Output the (X, Y) coordinate of the center of the cell containing the given text.  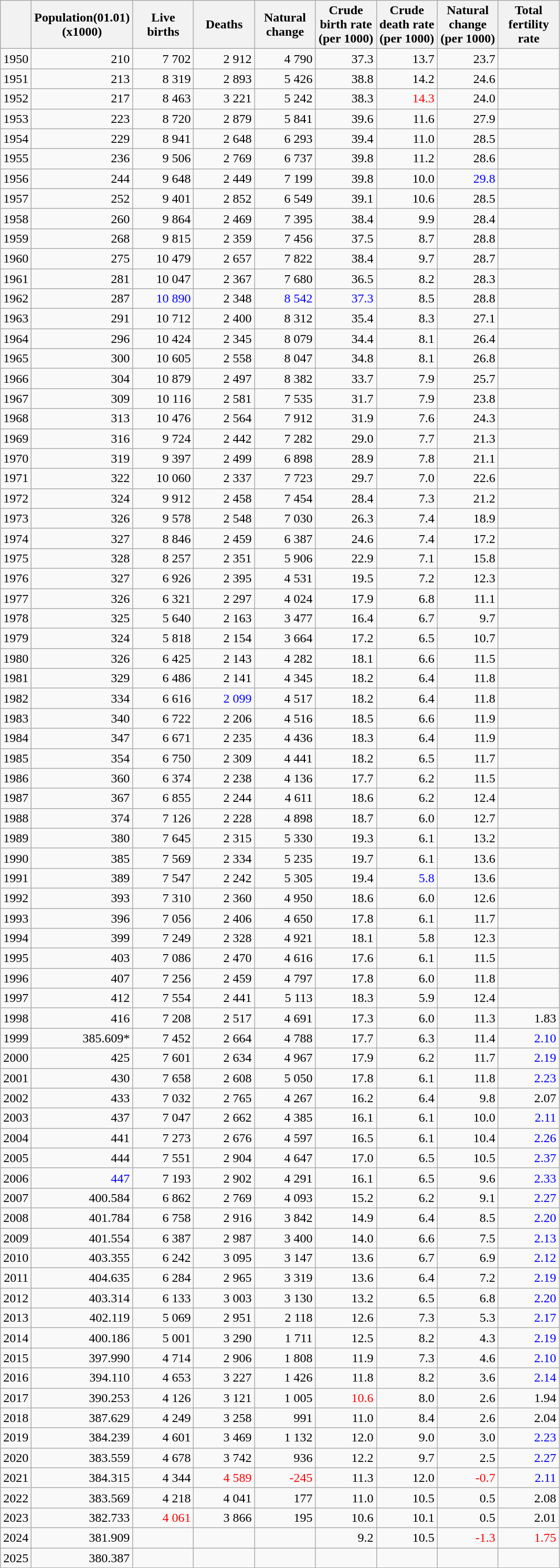
6.3 (407, 1038)
2 470 (224, 958)
291 (82, 319)
4 441 (285, 758)
7 208 (163, 1018)
1957 (16, 198)
2 951 (224, 1318)
11.1 (468, 598)
6 374 (163, 778)
4 967 (285, 1058)
4 136 (285, 778)
3.6 (468, 1378)
2 449 (224, 179)
3 319 (285, 1278)
444 (82, 1158)
39.6 (346, 119)
2 458 (224, 498)
9.1 (468, 1198)
8 382 (285, 379)
4 249 (163, 1418)
2 143 (224, 658)
2014 (16, 1338)
2 395 (224, 578)
6 926 (163, 578)
7 912 (285, 419)
1975 (16, 558)
325 (82, 619)
2 228 (224, 818)
2 608 (224, 1078)
1982 (16, 698)
1991 (16, 878)
13.7 (407, 59)
281 (82, 279)
5 330 (285, 838)
7 454 (285, 498)
2 244 (224, 798)
387.629 (82, 1418)
3 664 (285, 639)
4 267 (285, 1098)
8 720 (163, 119)
1996 (16, 978)
1.75 (529, 1538)
223 (82, 119)
29.8 (468, 179)
10 047 (163, 279)
2 118 (285, 1318)
5 113 (285, 998)
1989 (16, 838)
2 765 (224, 1098)
39.4 (346, 139)
2 238 (224, 778)
3 227 (224, 1378)
33.7 (346, 379)
210 (82, 59)
1952 (16, 99)
2.13 (529, 1238)
1959 (16, 238)
2 297 (224, 598)
404.635 (82, 1278)
29.7 (346, 478)
24.3 (468, 419)
4 282 (285, 658)
4 344 (163, 1478)
2005 (16, 1158)
4 921 (285, 938)
Natural change (per 1000) (468, 25)
28.7 (468, 258)
2 662 (224, 1118)
7 193 (163, 1178)
195 (285, 1518)
27.9 (468, 119)
3 842 (285, 1218)
2016 (16, 1378)
340 (82, 718)
260 (82, 218)
447 (82, 1178)
2 442 (224, 438)
12.5 (346, 1338)
3 121 (224, 1398)
4 898 (285, 818)
4 790 (285, 59)
2 676 (224, 1138)
1980 (16, 658)
10 712 (163, 319)
2 242 (224, 878)
26.3 (346, 518)
2.01 (529, 1518)
9.6 (468, 1178)
2022 (16, 1498)
4 024 (285, 598)
1964 (16, 339)
2013 (16, 1318)
7 310 (163, 898)
2017 (16, 1398)
8 312 (285, 319)
1995 (16, 958)
7 047 (163, 1118)
400.186 (82, 1338)
381.909 (82, 1538)
2.04 (529, 1418)
5 305 (285, 878)
2.37 (529, 1158)
329 (82, 678)
6 486 (163, 678)
2 902 (224, 1178)
7 395 (285, 218)
10 479 (163, 258)
1.94 (529, 1398)
39.1 (346, 198)
Deaths (224, 25)
2001 (16, 1078)
1953 (16, 119)
2 441 (224, 998)
9 815 (163, 238)
25.7 (468, 379)
10 890 (163, 299)
390.253 (82, 1398)
2 334 (224, 858)
4 041 (224, 1498)
385.609* (82, 1038)
9 401 (163, 198)
309 (82, 399)
5 818 (163, 639)
9 912 (163, 498)
11.6 (407, 119)
Total fertility rate (529, 25)
22.9 (346, 558)
9 648 (163, 179)
Crude birth rate (per 1000) (346, 25)
6 133 (163, 1298)
316 (82, 438)
7 554 (163, 998)
1962 (16, 299)
4 061 (163, 1518)
2 348 (224, 299)
3 742 (224, 1458)
3 003 (224, 1298)
430 (82, 1078)
9.2 (346, 1538)
2 359 (224, 238)
3 866 (224, 1518)
2011 (16, 1278)
2 581 (224, 399)
2012 (16, 1298)
394.110 (82, 1378)
17.0 (346, 1158)
2 206 (224, 718)
2008 (16, 1218)
2 337 (224, 478)
2007 (16, 1198)
18.7 (346, 818)
217 (82, 99)
383.559 (82, 1458)
244 (82, 179)
5 235 (285, 858)
10.1 (407, 1518)
1997 (16, 998)
21.1 (468, 458)
1955 (16, 159)
2 904 (224, 1158)
Live births (163, 25)
1.83 (529, 1018)
7 032 (163, 1098)
28.6 (468, 159)
2 916 (224, 1218)
2019 (16, 1438)
4 517 (285, 698)
12.2 (346, 1458)
11.2 (407, 159)
7 273 (163, 1138)
4 385 (285, 1118)
18.5 (346, 718)
1998 (16, 1018)
9 397 (163, 458)
4 601 (163, 1438)
4 647 (285, 1158)
4 093 (285, 1198)
2018 (16, 1418)
2.08 (529, 1498)
16.5 (346, 1138)
36.5 (346, 279)
2024 (16, 1538)
14.0 (346, 1238)
2 400 (224, 319)
2 558 (224, 359)
3 147 (285, 1258)
6 758 (163, 1218)
334 (82, 698)
9 864 (163, 218)
7 249 (163, 938)
7 256 (163, 978)
1993 (16, 918)
7 056 (163, 918)
2 497 (224, 379)
26.4 (468, 339)
2021 (16, 1478)
401.784 (82, 1218)
7 680 (285, 279)
1972 (16, 498)
7 535 (285, 399)
403.355 (82, 1258)
7 551 (163, 1158)
1978 (16, 619)
19.7 (346, 858)
16.2 (346, 1098)
4 678 (163, 1458)
7.8 (407, 458)
1 426 (285, 1378)
6.9 (468, 1258)
396 (82, 918)
4 436 (285, 738)
5 426 (285, 79)
2 360 (224, 898)
10 424 (163, 339)
4 218 (163, 1498)
304 (82, 379)
1969 (16, 438)
9 724 (163, 438)
1979 (16, 639)
6 898 (285, 458)
1950 (16, 59)
7 030 (285, 518)
2 154 (224, 639)
2000 (16, 1058)
402.119 (82, 1318)
1973 (16, 518)
1976 (16, 578)
7 452 (163, 1038)
7.0 (407, 478)
16.4 (346, 619)
4 650 (285, 918)
9 506 (163, 159)
6 750 (163, 758)
6 242 (163, 1258)
2 315 (224, 838)
383.569 (82, 1498)
10 605 (163, 359)
7.7 (407, 438)
4 714 (163, 1358)
10.4 (468, 1138)
319 (82, 458)
4 950 (285, 898)
2 852 (224, 198)
4 126 (163, 1398)
5.3 (468, 1318)
2 345 (224, 339)
27.1 (468, 319)
4 589 (224, 1478)
416 (82, 1018)
2010 (16, 1258)
8.4 (407, 1418)
2 657 (224, 258)
360 (82, 778)
2 367 (224, 279)
8 319 (163, 79)
3 095 (224, 1258)
3.0 (468, 1438)
268 (82, 238)
28.9 (346, 458)
2.26 (529, 1138)
7 658 (163, 1078)
7 456 (285, 238)
5 242 (285, 99)
2006 (16, 1178)
2 099 (224, 698)
2020 (16, 1458)
1988 (16, 818)
252 (82, 198)
7 126 (163, 818)
1954 (16, 139)
7 547 (163, 878)
287 (82, 299)
4 616 (285, 958)
213 (82, 79)
2 351 (224, 558)
2.12 (529, 1258)
8.3 (407, 319)
4 597 (285, 1138)
15.8 (468, 558)
-245 (285, 1478)
2 328 (224, 938)
8 079 (285, 339)
2015 (16, 1358)
10 116 (163, 399)
6 293 (285, 139)
328 (82, 558)
8 941 (163, 139)
2 879 (224, 119)
441 (82, 1138)
3 400 (285, 1238)
14.2 (407, 79)
4 797 (285, 978)
5 050 (285, 1078)
1958 (16, 218)
3 221 (224, 99)
Natural change (285, 25)
1 711 (285, 1338)
1960 (16, 258)
7 282 (285, 438)
385 (82, 858)
4.6 (468, 1358)
34.4 (346, 339)
1970 (16, 458)
7.6 (407, 419)
2.33 (529, 1178)
2 893 (224, 79)
412 (82, 998)
2.17 (529, 1318)
17.3 (346, 1018)
4 345 (285, 678)
3 290 (224, 1338)
382.733 (82, 1518)
4 653 (163, 1378)
2009 (16, 1238)
5 069 (163, 1318)
2 499 (224, 458)
374 (82, 818)
437 (82, 1118)
37.5 (346, 238)
5 001 (163, 1338)
2 406 (224, 918)
10 476 (163, 419)
1974 (16, 538)
1986 (16, 778)
10 060 (163, 478)
397.990 (82, 1358)
28.3 (468, 279)
1990 (16, 858)
7.1 (407, 558)
401.554 (82, 1238)
403.314 (82, 1298)
21.3 (468, 438)
2 648 (224, 139)
2 235 (224, 738)
2003 (16, 1118)
7 086 (163, 958)
2004 (16, 1138)
23.8 (468, 399)
1987 (16, 798)
3 258 (224, 1418)
4 611 (285, 798)
7 601 (163, 1058)
403 (82, 958)
6 425 (163, 658)
5 640 (163, 619)
1983 (16, 718)
2 634 (224, 1058)
275 (82, 258)
21.2 (468, 498)
4 788 (285, 1038)
1963 (16, 319)
-0.7 (468, 1478)
18.9 (468, 518)
14.3 (407, 99)
8 463 (163, 99)
1965 (16, 359)
2 564 (224, 419)
Crude death rate (per 1000) (407, 25)
2002 (16, 1098)
6 321 (163, 598)
23.7 (468, 59)
7 702 (163, 59)
Population(01.01) (x1000) (82, 25)
2 965 (224, 1278)
3 469 (224, 1438)
1971 (16, 478)
389 (82, 878)
11.4 (468, 1038)
19.5 (346, 578)
14.9 (346, 1218)
393 (82, 898)
1 808 (285, 1358)
38.3 (346, 99)
4 516 (285, 718)
177 (285, 1498)
5.9 (407, 998)
1961 (16, 279)
1956 (16, 179)
399 (82, 938)
10 879 (163, 379)
347 (82, 738)
7 723 (285, 478)
2 309 (224, 758)
6 671 (163, 738)
425 (82, 1058)
12.7 (468, 818)
313 (82, 419)
1968 (16, 419)
380 (82, 838)
1994 (16, 938)
19.4 (346, 878)
2 517 (224, 1018)
433 (82, 1098)
8 542 (285, 299)
9.0 (407, 1438)
1951 (16, 79)
322 (82, 478)
1992 (16, 898)
2.14 (529, 1378)
8.0 (407, 1398)
2.5 (468, 1458)
19.3 (346, 838)
2 987 (224, 1238)
991 (285, 1418)
7.5 (468, 1238)
1999 (16, 1038)
236 (82, 159)
34.8 (346, 359)
367 (82, 798)
38.8 (346, 79)
296 (82, 339)
354 (82, 758)
384.239 (82, 1438)
400.584 (82, 1198)
7 199 (285, 179)
6 855 (163, 798)
2 548 (224, 518)
936 (285, 1458)
9.8 (468, 1098)
4 291 (285, 1178)
8.7 (407, 238)
4 691 (285, 1018)
8 047 (285, 359)
2.07 (529, 1098)
1 132 (285, 1438)
2 664 (224, 1038)
2 906 (224, 1358)
1984 (16, 738)
4.3 (468, 1338)
6 722 (163, 718)
384.315 (82, 1478)
9 578 (163, 518)
1977 (16, 598)
24.0 (468, 99)
407 (82, 978)
9.9 (407, 218)
5 906 (285, 558)
380.387 (82, 1558)
6 862 (163, 1198)
3 477 (285, 619)
15.2 (346, 1198)
7 569 (163, 858)
4 531 (285, 578)
1967 (16, 399)
5 841 (285, 119)
300 (82, 359)
10.7 (468, 639)
6 549 (285, 198)
2 163 (224, 619)
229 (82, 139)
2025 (16, 1558)
2 912 (224, 59)
22.6 (468, 478)
1966 (16, 379)
2023 (16, 1518)
6 737 (285, 159)
35.4 (346, 319)
7 645 (163, 838)
7 822 (285, 258)
31.7 (346, 399)
6 284 (163, 1278)
2 141 (224, 678)
1 005 (285, 1398)
31.9 (346, 419)
1981 (16, 678)
1985 (16, 758)
8 846 (163, 538)
26.8 (468, 359)
8 257 (163, 558)
29.0 (346, 438)
6 616 (163, 698)
17.6 (346, 958)
2 469 (224, 218)
3 130 (285, 1298)
-1.3 (468, 1538)
